Extract the [X, Y] coordinate from the center of the cell holding the provided text.  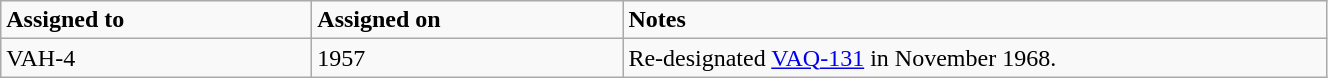
VAH-4 [156, 58]
Assigned to [156, 20]
Notes [975, 20]
Assigned on [468, 20]
Re-designated VAQ-131 in November 1968. [975, 58]
1957 [468, 58]
